Return the (x, y) coordinate for the center point of the cell that contains the specified text.  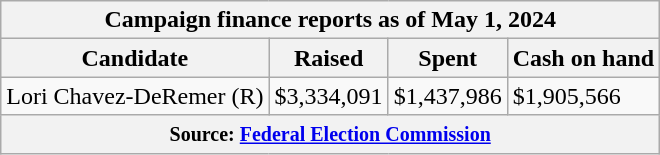
Raised (328, 58)
Candidate (135, 58)
Cash on hand (583, 58)
$3,334,091 (328, 96)
$1,905,566 (583, 96)
Lori Chavez-DeRemer (R) (135, 96)
Source: Federal Election Commission (330, 134)
Campaign finance reports as of May 1, 2024 (330, 20)
Spent (448, 58)
$1,437,986 (448, 96)
